For the text-containing cell, return its midpoint in [x, y] coordinate format. 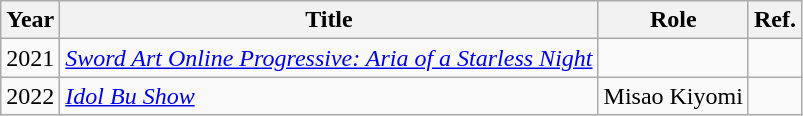
Misao Kiyomi [673, 96]
Sword Art Online Progressive: Aria of a Starless Night [329, 58]
2022 [30, 96]
Year [30, 20]
Role [673, 20]
Ref. [774, 20]
2021 [30, 58]
Idol Bu Show [329, 96]
Title [329, 20]
